Detect which cell encompasses the target text, then output its (x, y) center coordinate. 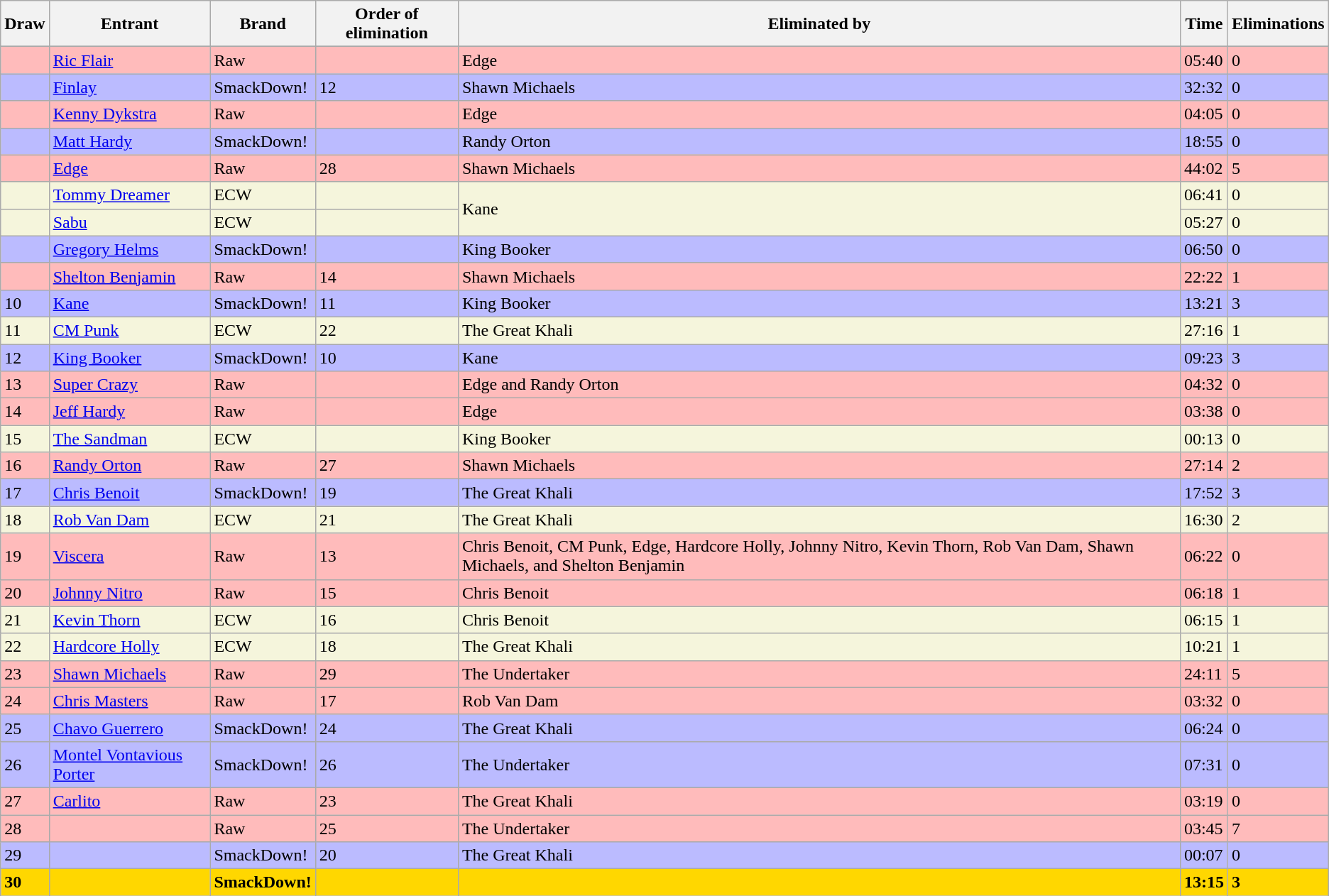
CM Punk (129, 330)
Order of elimination (386, 24)
27:16 (1204, 330)
13:15 (1204, 883)
06:41 (1204, 195)
Viscera (129, 557)
06:15 (1204, 620)
Matt Hardy (129, 141)
Hardcore Holly (129, 647)
Time (1204, 24)
04:05 (1204, 114)
Tommy Dreamer (129, 195)
The Sandman (129, 439)
Entrant (129, 24)
00:07 (1204, 856)
Chavo Guerrero (129, 728)
7 (1278, 829)
00:13 (1204, 439)
Carlito (129, 801)
07:31 (1204, 764)
05:27 (1204, 222)
06:18 (1204, 593)
13:21 (1204, 303)
06:24 (1204, 728)
32:32 (1204, 87)
05:40 (1204, 60)
03:32 (1204, 701)
03:38 (1204, 412)
03:45 (1204, 829)
Edge and Randy Orton (819, 385)
Jeff Hardy (129, 412)
44:02 (1204, 168)
Brand (263, 24)
17:52 (1204, 493)
09:23 (1204, 357)
04:32 (1204, 385)
Draw (25, 24)
30 (25, 883)
27:14 (1204, 466)
22:22 (1204, 276)
16:30 (1204, 520)
10:21 (1204, 647)
Johnny Nitro (129, 593)
06:22 (1204, 557)
Kenny Dykstra (129, 114)
Ric Flair (129, 60)
Kevin Thorn (129, 620)
03:19 (1204, 801)
06:50 (1204, 249)
18:55 (1204, 141)
Eliminated by (819, 24)
24:11 (1204, 674)
Gregory Helms (129, 249)
Shelton Benjamin (129, 276)
Finlay (129, 87)
Eliminations (1278, 24)
Sabu (129, 222)
Montel Vontavious Porter (129, 764)
Chris Masters (129, 701)
Chris Benoit, CM Punk, Edge, Hardcore Holly, Johnny Nitro, Kevin Thorn, Rob Van Dam, Shawn Michaels, and Shelton Benjamin (819, 557)
Super Crazy (129, 385)
